Find where the given text appears and provide that cell's center as [x, y] coordinate. 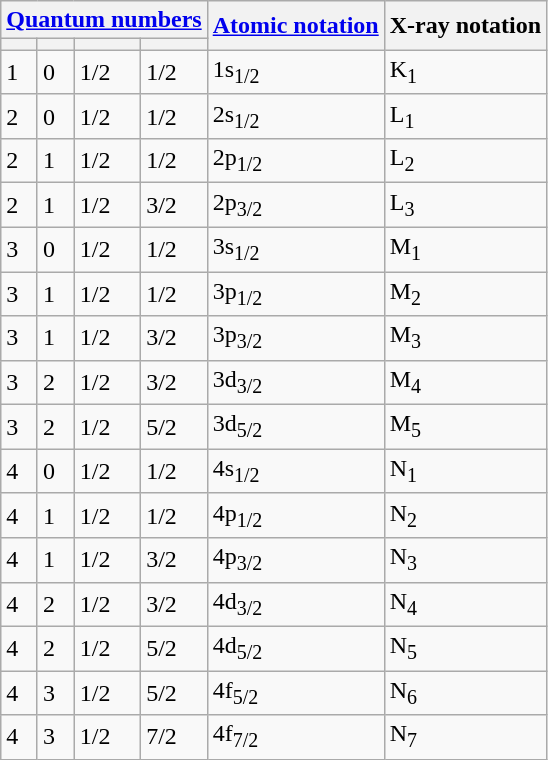
N5 [465, 648]
4p3/2 [296, 560]
N4 [465, 604]
7/2 [174, 737]
M2 [465, 294]
4f5/2 [296, 693]
M4 [465, 382]
K1 [465, 72]
M5 [465, 427]
3p1/2 [296, 294]
L1 [465, 116]
3p3/2 [296, 338]
4f7/2 [296, 737]
2p3/2 [296, 205]
4d5/2 [296, 648]
4s1/2 [296, 471]
M1 [465, 249]
N7 [465, 737]
4p1/2 [296, 515]
N1 [465, 471]
Atomic notation [296, 26]
L3 [465, 205]
L2 [465, 161]
M3 [465, 338]
2s1/2 [296, 116]
1s1/2 [296, 72]
X-ray notation [465, 26]
3s1/2 [296, 249]
2p1/2 [296, 161]
3d5/2 [296, 427]
N3 [465, 560]
N2 [465, 515]
4d3/2 [296, 604]
N6 [465, 693]
Quantum numbers [104, 20]
3d3/2 [296, 382]
